Search for the cell housing the specified text and yield its [x, y] center coordinate. 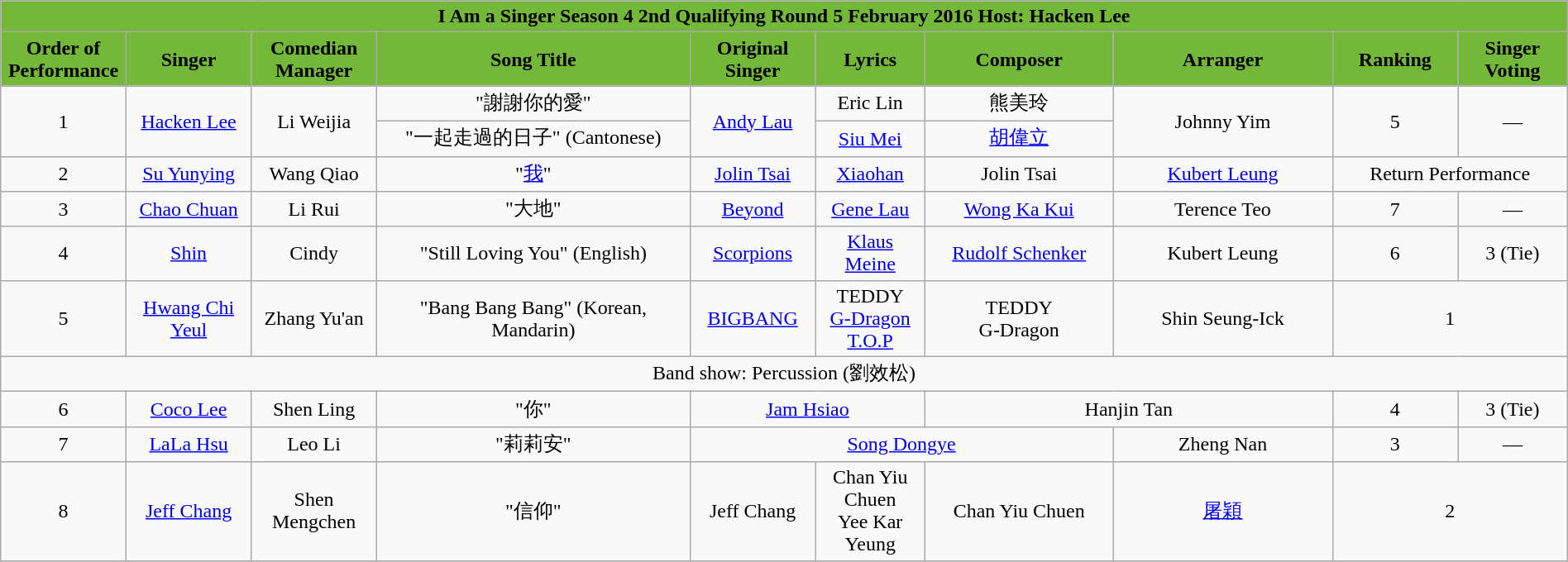
Jam Hsiao [807, 410]
Lyrics [870, 60]
Return Performance [1450, 174]
Li Weijia [314, 121]
Arranger [1222, 60]
Hwang Chi Yeul [189, 318]
Coco Lee [189, 410]
Hacken Lee [189, 121]
Order of Performance [64, 60]
Terence Teo [1222, 210]
"謝謝你的愛" [533, 104]
Shen Ling [314, 410]
Song Title [533, 60]
Song Dongye [901, 445]
Eric Lin [870, 104]
熊美玲 [1019, 104]
Zhang Yu'an [314, 318]
"Still Loving You" (English) [533, 253]
Su Yunying [189, 174]
"我" [533, 174]
Hanjin Tan [1130, 410]
胡偉立 [1019, 139]
Gene Lau [870, 210]
Shen Mengchen [314, 511]
Johnny Yim [1222, 121]
Chan Yiu Chuen [1019, 511]
Klaus Meine [870, 253]
"信仰" [533, 511]
8 [64, 511]
Zheng Nan [1222, 445]
Cindy [314, 253]
屠穎 [1222, 511]
Composer [1019, 60]
Rudolf Schenker [1019, 253]
TEDDYG-Dragon [1019, 318]
TEDDYG-DragonT.O.P [870, 318]
"一起走過的日子" (Cantonese) [533, 139]
"Bang Bang Bang" (Korean, Mandarin) [533, 318]
I Am a Singer Season 4 2nd Qualifying Round 5 February 2016 Host: Hacken Lee [784, 17]
Comedian Manager [314, 60]
Chao Chuan [189, 210]
Band show: Percussion (劉效松) [784, 374]
Scorpions [753, 253]
Singer Voting [1513, 60]
Siu Mei [870, 139]
BIGBANG [753, 318]
Andy Lau [753, 121]
Li Rui [314, 210]
Xiaohan [870, 174]
Leo Li [314, 445]
Shin [189, 253]
Chan Yiu ChuenYee Kar Yeung [870, 511]
Beyond [753, 210]
"大地" [533, 210]
Shin Seung-Ick [1222, 318]
LaLa Hsu [189, 445]
Singer [189, 60]
"莉莉安" [533, 445]
Wong Ka Kui [1019, 210]
"你" [533, 410]
Original Singer [753, 60]
Wang Qiao [314, 174]
Ranking [1395, 60]
